Find where the given text appears and provide that cell's center as [x, y] coordinate. 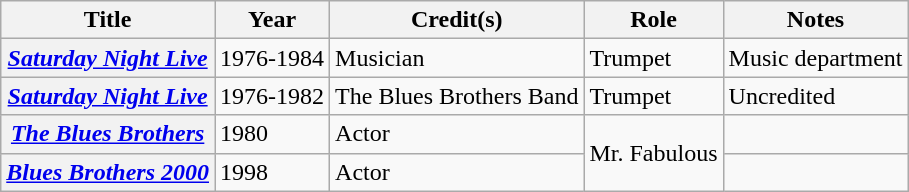
The Blues Brothers Band [457, 96]
Role [654, 20]
1976-1982 [272, 96]
1998 [272, 172]
Notes [816, 20]
Blues Brothers 2000 [108, 172]
Title [108, 20]
Musician [457, 58]
Uncredited [816, 96]
Mr. Fabulous [654, 153]
Music department [816, 58]
1980 [272, 134]
Year [272, 20]
Credit(s) [457, 20]
1976-1984 [272, 58]
The Blues Brothers [108, 134]
